Extract the (X, Y) coordinate from the center of the cell holding the provided text.  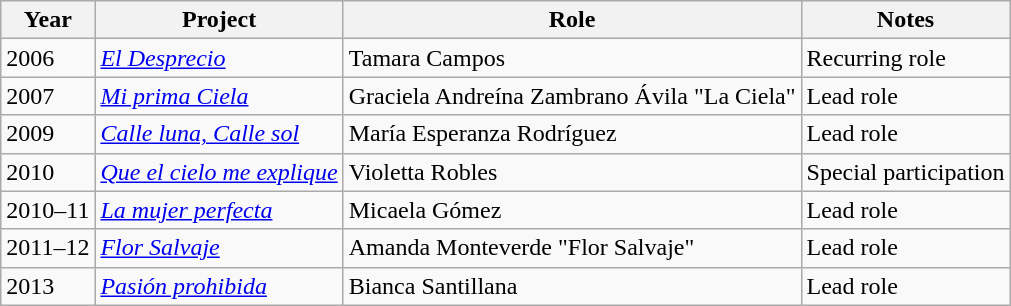
Year (48, 20)
María Esperanza Rodríguez (572, 134)
Graciela Andreína Zambrano Ávila "La Ciela" (572, 96)
Tamara Campos (572, 58)
2010–11 (48, 210)
Role (572, 20)
Calle luna, Calle sol (219, 134)
Bianca Santillana (572, 286)
2013 (48, 286)
2007 (48, 96)
Pasión prohibida (219, 286)
2011–12 (48, 248)
2006 (48, 58)
Recurring role (906, 58)
2009 (48, 134)
Special participation (906, 172)
Notes (906, 20)
Que el cielo me explique (219, 172)
Micaela Gómez (572, 210)
2010 (48, 172)
El Desprecio (219, 58)
Project (219, 20)
Violetta Robles (572, 172)
Mi prima Ciela (219, 96)
Flor Salvaje (219, 248)
Amanda Monteverde "Flor Salvaje" (572, 248)
La mujer perfecta (219, 210)
